Output the (X, Y) coordinate of the center of the cell containing the given text.  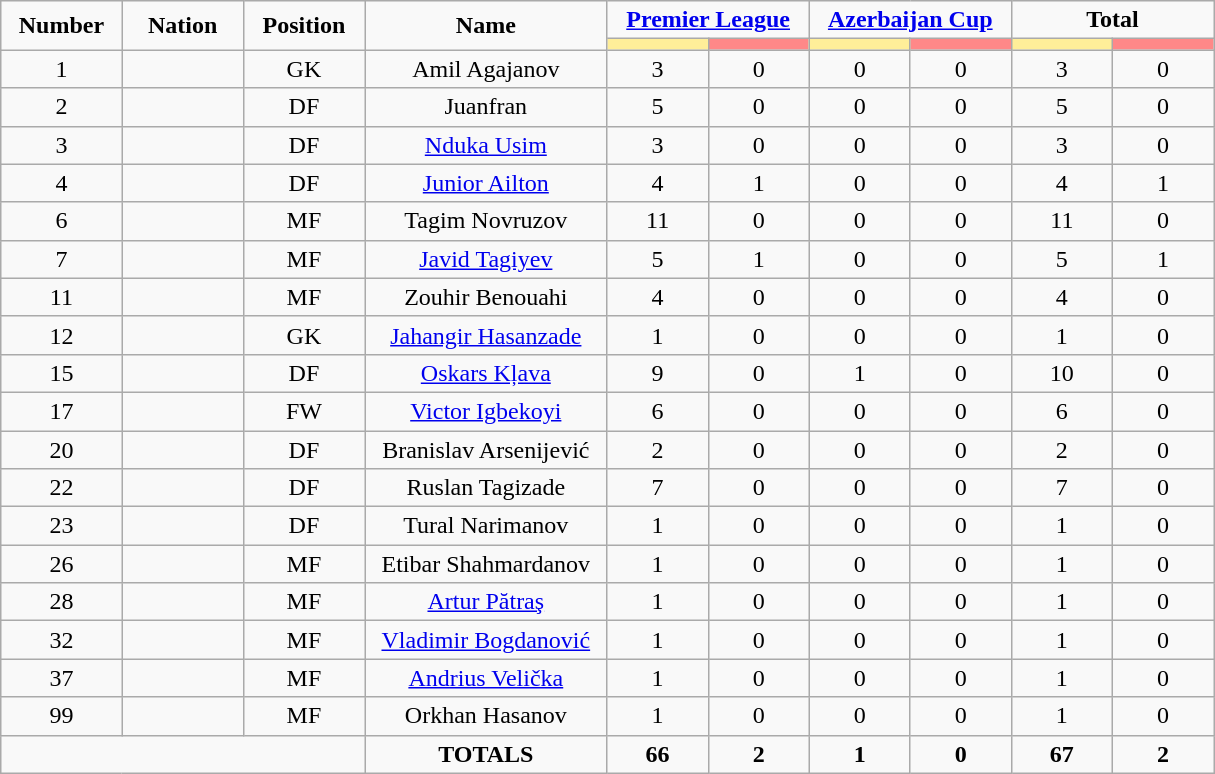
17 (62, 411)
Oskars Kļava (486, 373)
Tagim Novruzov (486, 221)
Nation (182, 26)
Juanfran (486, 107)
32 (62, 640)
99 (62, 716)
Junior Ailton (486, 183)
37 (62, 678)
Nduka Usim (486, 145)
Jahangir Hasanzade (486, 335)
Andrius Velička (486, 678)
66 (658, 754)
Azerbaijan Cup (910, 20)
Artur Pătraş (486, 602)
Position (304, 26)
26 (62, 564)
9 (658, 373)
TOTALS (486, 754)
Premier League (708, 20)
22 (62, 488)
Etibar Shahmardanov (486, 564)
Branislav Arsenijević (486, 449)
Name (486, 26)
15 (62, 373)
Orkhan Hasanov (486, 716)
Vladimir Bogdanović (486, 640)
12 (62, 335)
Ruslan Tagizade (486, 488)
20 (62, 449)
Tural Narimanov (486, 526)
Zouhir Benouahi (486, 297)
28 (62, 602)
67 (1062, 754)
23 (62, 526)
Total (1112, 20)
Amil Agajanov (486, 69)
Javid Tagiyev (486, 259)
Victor Igbekoyi (486, 411)
10 (1062, 373)
FW (304, 411)
Number (62, 26)
